For the text-containing cell, return its midpoint in [X, Y] coordinate format. 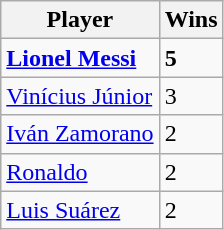
Player [80, 20]
Lionel Messi [80, 58]
Vinícius Júnior [80, 96]
Luis Suárez [80, 210]
Wins [191, 20]
Iván Zamorano [80, 134]
Ronaldo [80, 172]
5 [191, 58]
3 [191, 96]
